Detect which cell encompasses the target text, then output its [x, y] center coordinate. 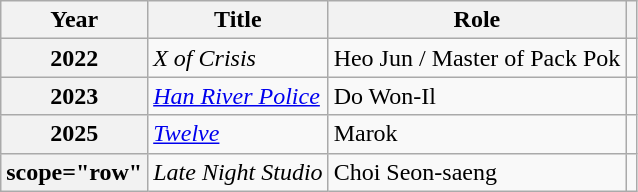
Han River Police [238, 96]
2025 [74, 134]
2023 [74, 96]
Title [238, 20]
Twelve [238, 134]
Choi Seon-saeng [477, 172]
Late Night Studio [238, 172]
Do Won-Il [477, 96]
Role [477, 20]
2022 [74, 58]
X of Crisis [238, 58]
Heo Jun / Master of Pack Pok [477, 58]
scope="row" [74, 172]
Marok [477, 134]
Year [74, 20]
